Scan for the cell matching the given text and deliver its (X, Y) coordinate at center. 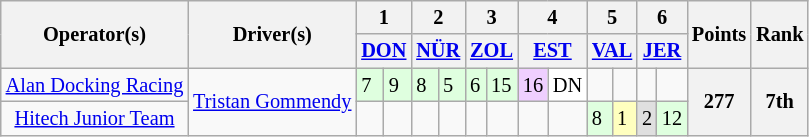
12 (672, 118)
DON (384, 51)
EST (552, 51)
7th (780, 102)
VAL (612, 51)
Operator(s) (94, 34)
Hitech Junior Team (94, 118)
9 (398, 85)
JER (662, 51)
4 (552, 17)
16 (533, 85)
DN (568, 85)
Driver(s) (272, 34)
Alan Docking Racing (94, 85)
Rank (780, 34)
15 (502, 85)
3 (492, 17)
ZOL (492, 51)
7 (370, 85)
277 (719, 102)
NÜR (438, 51)
Tristan Gommendy (272, 102)
Points (719, 34)
